Extract the [x, y] coordinate from the center of the cell holding the provided text.  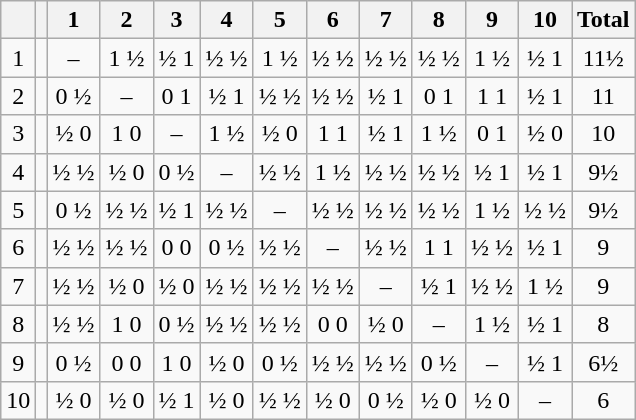
11 [604, 96]
Total [604, 20]
6½ [604, 362]
11½ [604, 58]
